Find where the given text appears and provide that cell's center as (x, y) coordinate. 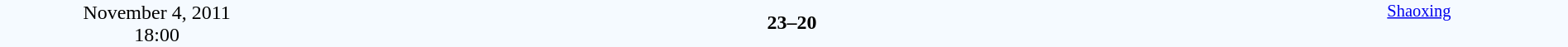
23–20 (791, 22)
Shaoxing (1419, 23)
November 4, 201118:00 (157, 23)
